Determine the (x, y) coordinate at the center of the cell enclosing the given text.  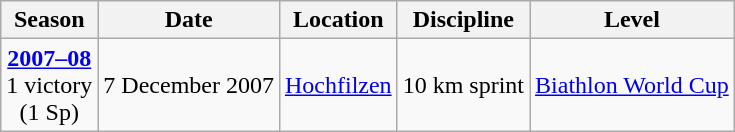
Location (338, 20)
Season (50, 20)
Level (632, 20)
Biathlon World Cup (632, 85)
Discipline (463, 20)
2007–08 1 victory (1 Sp) (50, 85)
10 km sprint (463, 85)
7 December 2007 (189, 85)
Hochfilzen (338, 85)
Date (189, 20)
